Identify which cell holds the provided text, then report its (x, y) central coordinate. 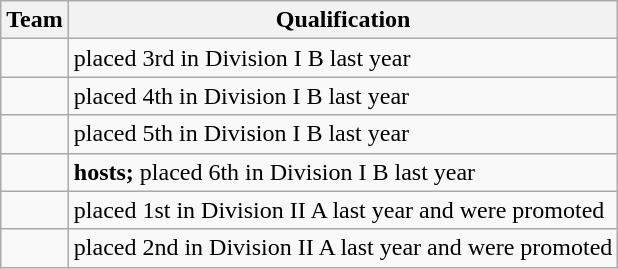
placed 2nd in Division II A last year and were promoted (343, 248)
placed 4th in Division I B last year (343, 96)
Qualification (343, 20)
placed 5th in Division I B last year (343, 134)
Team (35, 20)
placed 3rd in Division I B last year (343, 58)
hosts; placed 6th in Division I B last year (343, 172)
placed 1st in Division II A last year and were promoted (343, 210)
